Scan for the cell matching the given text and deliver its [x, y] coordinate at center. 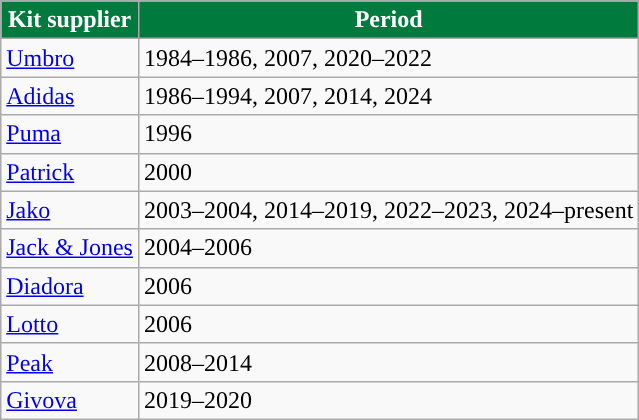
Diadora [70, 286]
Umbro [70, 58]
Adidas [70, 96]
1984–1986, 2007, 2020–2022 [388, 58]
Period [388, 20]
2019–2020 [388, 400]
1986–1994, 2007, 2014, 2024 [388, 96]
Patrick [70, 172]
2008–2014 [388, 362]
Kit supplier [70, 20]
Jack & Jones [70, 248]
1996 [388, 134]
Peak [70, 362]
2004–2006 [388, 248]
Jako [70, 210]
Puma [70, 134]
Lotto [70, 324]
2000 [388, 172]
Givova [70, 400]
2003–2004, 2014–2019, 2022–2023, 2024–present [388, 210]
